Find where the given text appears and provide that cell's center as (X, Y) coordinate. 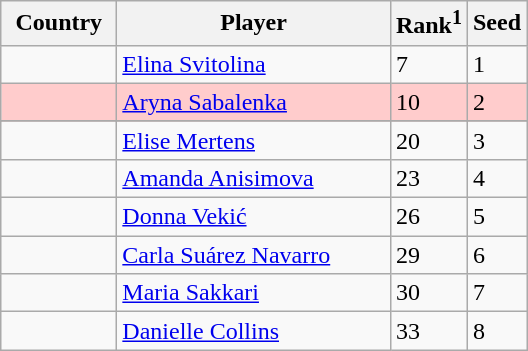
29 (428, 255)
23 (428, 178)
Country (59, 24)
26 (428, 217)
Amanda Anisimova (254, 178)
Carla Suárez Navarro (254, 255)
Donna Vekić (254, 217)
Rank1 (428, 24)
Danielle Collins (254, 331)
Elina Svitolina (254, 64)
1 (496, 64)
2 (496, 102)
4 (496, 178)
8 (496, 331)
Aryna Sabalenka (254, 102)
33 (428, 331)
Elise Mertens (254, 140)
5 (496, 217)
10 (428, 102)
Maria Sakkari (254, 293)
6 (496, 255)
Player (254, 24)
3 (496, 140)
Seed (496, 24)
30 (428, 293)
20 (428, 140)
